From the cell containing the given text, extract its center point as (x, y) coordinate. 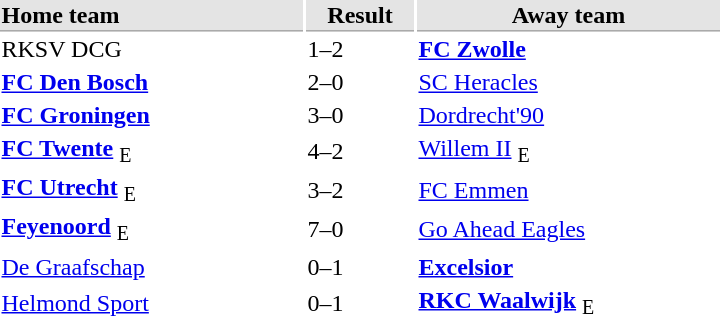
SC Heracles (568, 83)
FC Groningen (152, 115)
FC Emmen (568, 191)
2–0 (360, 83)
FC Den Bosch (152, 83)
3–0 (360, 115)
Excelsior (568, 266)
FC Twente E (152, 152)
RKSV DCG (152, 49)
Willem II E (568, 152)
Dordrecht'90 (568, 115)
Home team (152, 16)
3–2 (360, 191)
1–2 (360, 49)
Away team (568, 16)
FC Zwolle (568, 49)
Feyenoord E (152, 230)
De Graafschap (152, 266)
7–0 (360, 230)
Result (360, 16)
0–1 (360, 266)
FC Utrecht E (152, 191)
4–2 (360, 152)
Go Ahead Eagles (568, 230)
